Extract the [X, Y] coordinate from the center of the cell holding the provided text.  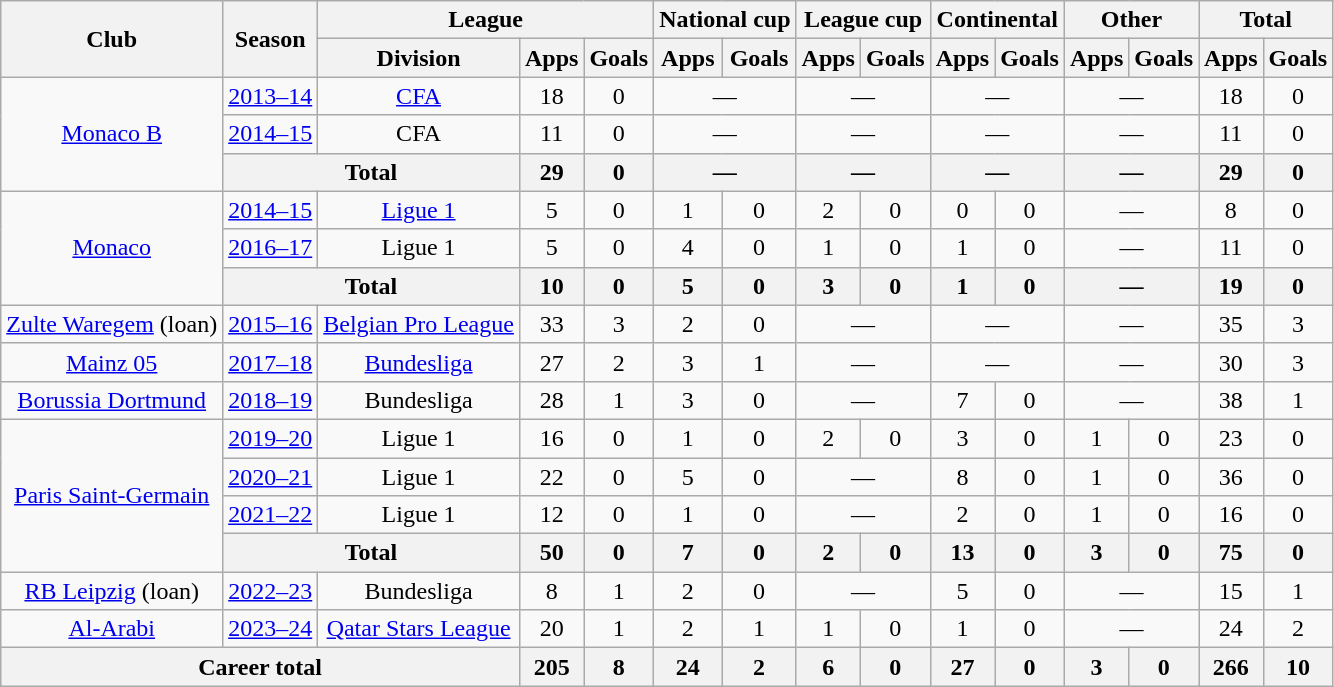
22 [551, 477]
13 [962, 553]
Monaco [112, 248]
Division [419, 58]
Season [270, 39]
Monaco B [112, 134]
Paris Saint-Germain [112, 495]
6 [828, 667]
Al-Arabi [112, 629]
2018–19 [270, 400]
33 [551, 324]
50 [551, 553]
23 [1231, 438]
75 [1231, 553]
4 [688, 248]
Mainz 05 [112, 362]
30 [1231, 362]
35 [1231, 324]
19 [1231, 286]
36 [1231, 477]
28 [551, 400]
2023–24 [270, 629]
Other [1131, 20]
Career total [260, 667]
15 [1231, 591]
RB Leipzig (loan) [112, 591]
12 [551, 515]
Borussia Dortmund [112, 400]
2016–17 [270, 248]
Continental [997, 20]
2015–16 [270, 324]
2020–21 [270, 477]
Qatar Stars League [419, 629]
2013–14 [270, 96]
Belgian Pro League [419, 324]
League cup [863, 20]
2021–22 [270, 515]
20 [551, 629]
2019–20 [270, 438]
2017–18 [270, 362]
38 [1231, 400]
National cup [725, 20]
Zulte Waregem (loan) [112, 324]
205 [551, 667]
2022–23 [270, 591]
League [486, 20]
266 [1231, 667]
Club [112, 39]
